Locate the cell with the specified text and output its (X, Y) center coordinate. 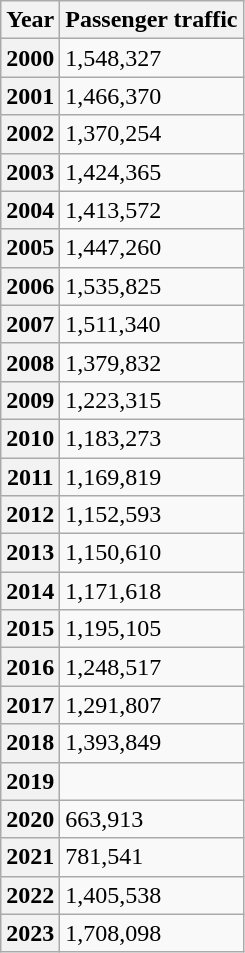
1,248,517 (152, 667)
2001 (30, 96)
2019 (30, 781)
1,511,340 (152, 324)
1,393,849 (152, 743)
1,152,593 (152, 515)
1,405,538 (152, 895)
2021 (30, 857)
Year (30, 20)
1,171,618 (152, 591)
2023 (30, 933)
2003 (30, 172)
2004 (30, 210)
Passenger traffic (152, 20)
2015 (30, 629)
2018 (30, 743)
2002 (30, 134)
2014 (30, 591)
781,541 (152, 857)
2007 (30, 324)
1,424,365 (152, 172)
1,466,370 (152, 96)
1,370,254 (152, 134)
1,195,105 (152, 629)
1,708,098 (152, 933)
2009 (30, 400)
1,447,260 (152, 248)
1,169,819 (152, 477)
2016 (30, 667)
1,548,327 (152, 58)
663,913 (152, 819)
1,413,572 (152, 210)
1,379,832 (152, 362)
2006 (30, 286)
2012 (30, 515)
1,535,825 (152, 286)
2020 (30, 819)
1,183,273 (152, 438)
2017 (30, 705)
2022 (30, 895)
2005 (30, 248)
2011 (30, 477)
2013 (30, 553)
2000 (30, 58)
2008 (30, 362)
1,150,610 (152, 553)
2010 (30, 438)
1,291,807 (152, 705)
1,223,315 (152, 400)
